Extract the [X, Y] coordinate from the center of the cell holding the provided text.  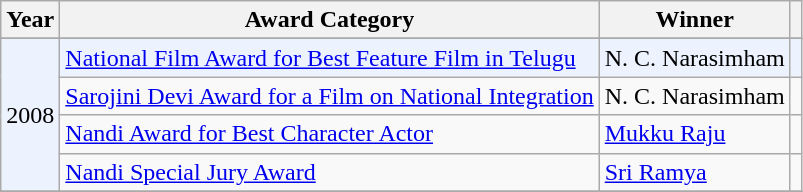
2008 [30, 115]
Sri Ramya [694, 172]
Mukku Raju [694, 134]
National Film Award for Best Feature Film in Telugu [330, 58]
Nandi Award for Best Character Actor [330, 134]
Year [30, 20]
Sarojini Devi Award for a Film on National Integration [330, 96]
Nandi Special Jury Award [330, 172]
Award Category [330, 20]
Winner [694, 20]
